Return the [X, Y] coordinate for the center point of the cell that contains the specified text.  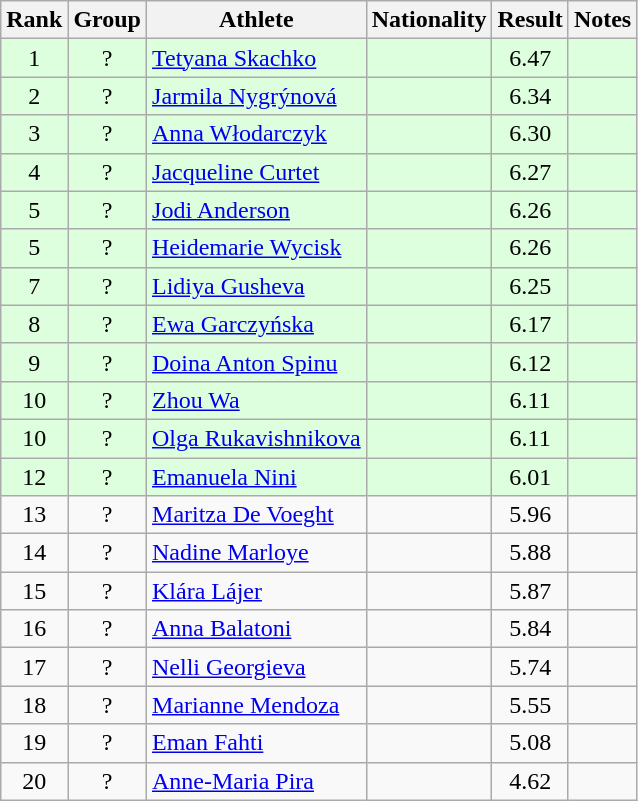
Zhou Wa [257, 400]
Result [530, 20]
Rank [34, 20]
5.96 [530, 515]
Group [108, 20]
Marianne Mendoza [257, 705]
Notes [602, 20]
1 [34, 58]
12 [34, 477]
Olga Rukavishnikova [257, 438]
6.12 [530, 362]
Maritza De Voeght [257, 515]
5.55 [530, 705]
Tetyana Skachko [257, 58]
5.88 [530, 553]
Lidiya Gusheva [257, 286]
Nadine Marloye [257, 553]
Nelli Georgieva [257, 667]
Jodi Anderson [257, 210]
13 [34, 515]
Ewa Garczyńska [257, 324]
5.84 [530, 629]
4 [34, 172]
18 [34, 705]
6.01 [530, 477]
6.25 [530, 286]
8 [34, 324]
Anna Balatoni [257, 629]
20 [34, 781]
5.74 [530, 667]
5.08 [530, 743]
Anne-Maria Pira [257, 781]
Anna Włodarczyk [257, 134]
15 [34, 591]
Klára Lájer [257, 591]
5.87 [530, 591]
19 [34, 743]
Athlete [257, 20]
6.30 [530, 134]
Jacqueline Curtet [257, 172]
6.27 [530, 172]
6.47 [530, 58]
Heidemarie Wycisk [257, 248]
14 [34, 553]
Nationality [429, 20]
16 [34, 629]
7 [34, 286]
9 [34, 362]
3 [34, 134]
Doina Anton Spinu [257, 362]
Eman Fahti [257, 743]
6.17 [530, 324]
6.34 [530, 96]
17 [34, 667]
2 [34, 96]
4.62 [530, 781]
Jarmila Nygrýnová [257, 96]
Emanuela Nini [257, 477]
